Find where the given text appears and provide that cell's center as (x, y) coordinate. 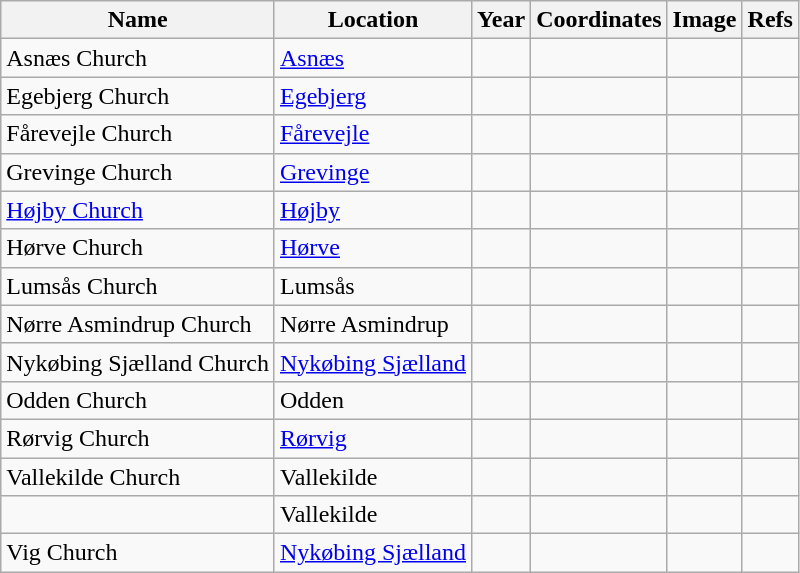
Rørvig (372, 438)
Højby Church (138, 210)
Coordinates (599, 20)
Hørve Church (138, 248)
Fårevejle (372, 134)
Grevinge Church (138, 172)
Odden Church (138, 400)
Lumsås Church (138, 286)
Højby (372, 210)
Odden (372, 400)
Lumsås (372, 286)
Egebjerg Church (138, 96)
Fårevejle Church (138, 134)
Hørve (372, 248)
Asnæs (372, 58)
Rørvig Church (138, 438)
Nykøbing Sjælland Church (138, 362)
Vallekilde Church (138, 477)
Refs (770, 20)
Year (502, 20)
Name (138, 20)
Location (372, 20)
Image (704, 20)
Nørre Asmindrup (372, 324)
Asnæs Church (138, 58)
Egebjerg (372, 96)
Nørre Asmindrup Church (138, 324)
Vig Church (138, 553)
Grevinge (372, 172)
